Provide the [x, y] coordinate of the cell's center where the given text is located.  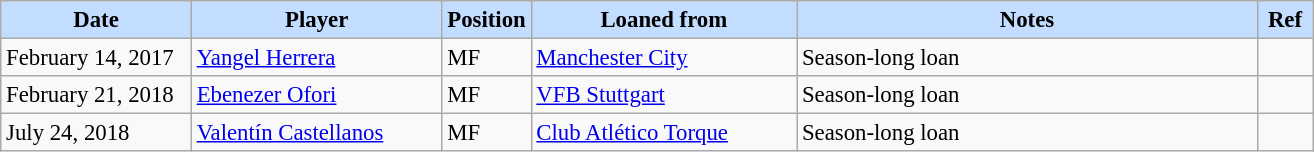
Club Atlético Torque [664, 133]
February 14, 2017 [96, 58]
Yangel Herrera [316, 58]
VFB Stuttgart [664, 95]
Loaned from [664, 20]
Player [316, 20]
Manchester City [664, 58]
Ref [1285, 20]
Date [96, 20]
Position [486, 20]
February 21, 2018 [96, 95]
Ebenezer Ofori [316, 95]
Notes [1028, 20]
Valentín Castellanos [316, 133]
July 24, 2018 [96, 133]
